Output the (x, y) coordinate of the center of the cell containing the given text.  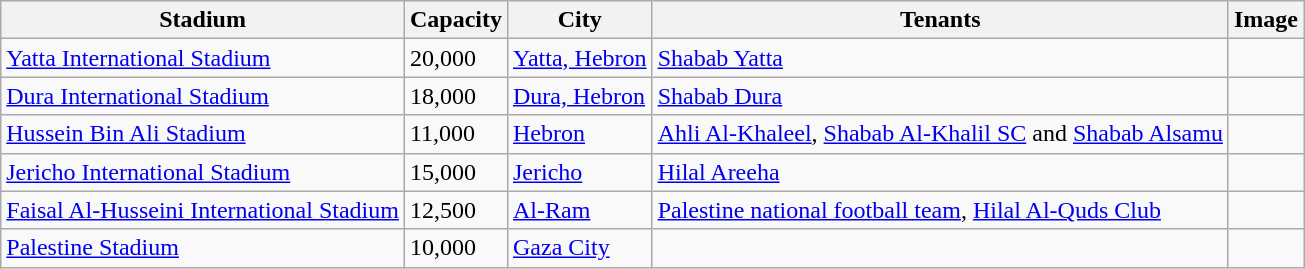
Palestine Stadium (203, 248)
Ahli Al-Khaleel, Shabab Al-Khalil SC and Shabab Alsamu (940, 134)
15,000 (456, 172)
Jericho International Stadium (203, 172)
City (580, 20)
11,000 (456, 134)
Capacity (456, 20)
Stadium (203, 20)
Dura, Hebron (580, 96)
18,000 (456, 96)
Yatta, Hebron (580, 58)
12,500 (456, 210)
20,000 (456, 58)
Hilal Areeha (940, 172)
Jericho (580, 172)
Shabab Dura (940, 96)
Dura International Stadium (203, 96)
Image (1266, 20)
10,000 (456, 248)
Gaza City (580, 248)
Al-Ram (580, 210)
Faisal Al-Husseini International Stadium (203, 210)
Palestine national football team, Hilal Al-Quds Club (940, 210)
Hebron (580, 134)
Tenants (940, 20)
Hussein Bin Ali Stadium (203, 134)
Yatta International Stadium (203, 58)
Shabab Yatta (940, 58)
